Search for the cell housing the specified text and yield its (x, y) center coordinate. 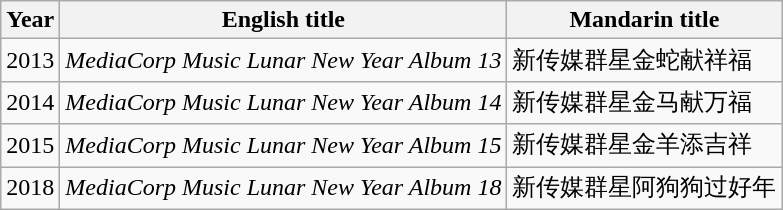
2018 (30, 188)
MediaCorp Music Lunar New Year Album 15 (284, 146)
新传媒群星金马献万福 (644, 102)
新传媒群星金蛇献祥福 (644, 60)
2014 (30, 102)
English title (284, 20)
MediaCorp Music Lunar New Year Album 14 (284, 102)
2015 (30, 146)
Year (30, 20)
2013 (30, 60)
MediaCorp Music Lunar New Year Album 13 (284, 60)
Mandarin title (644, 20)
MediaCorp Music Lunar New Year Album 18 (284, 188)
新传媒群星金羊添吉祥 (644, 146)
新传媒群星阿狗狗过好年 (644, 188)
